Scan for the cell matching the given text and deliver its [x, y] coordinate at center. 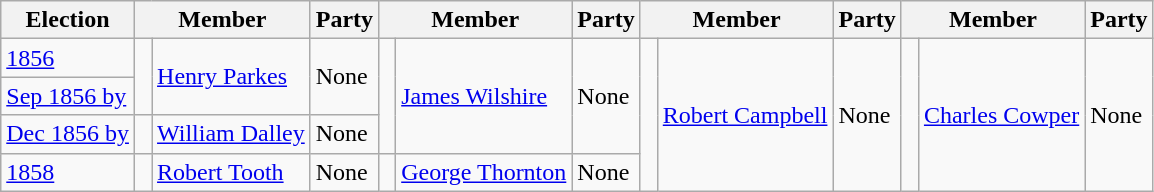
Robert Campbell [745, 115]
1856 [68, 58]
George Thornton [484, 172]
Henry Parkes [232, 77]
James Wilshire [484, 96]
Robert Tooth [232, 172]
Election [68, 20]
Sep 1856 by [68, 96]
Dec 1856 by [68, 134]
William Dalley [232, 134]
Charles Cowper [1001, 115]
1858 [68, 172]
